Provide the [x, y] coordinate of the cell's center where the given text is located.  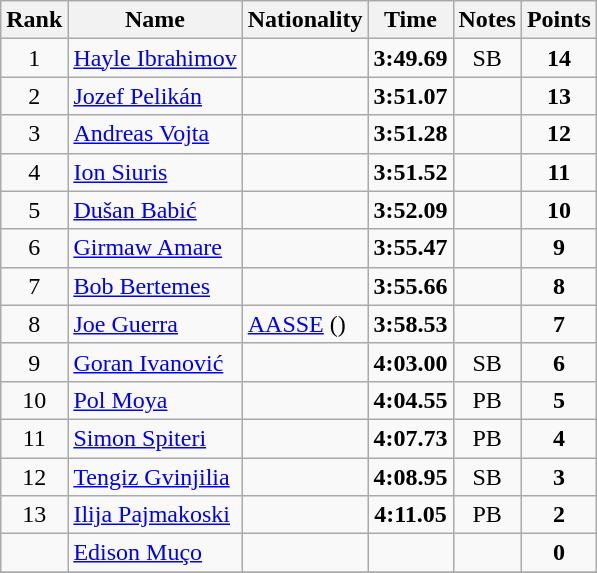
4:08.95 [410, 477]
3:49.69 [410, 58]
3:51.52 [410, 172]
4:03.00 [410, 362]
Nationality [305, 20]
Tengiz Gvinjilia [155, 477]
3:51.07 [410, 96]
3:52.09 [410, 210]
Jozef Pelikán [155, 96]
Pol Moya [155, 400]
Time [410, 20]
0 [558, 553]
Girmaw Amare [155, 248]
Notes [487, 20]
Edison Muço [155, 553]
AASSE () [305, 324]
Dušan Babić [155, 210]
3:51.28 [410, 134]
Andreas Vojta [155, 134]
3:55.47 [410, 248]
Ion Siuris [155, 172]
Hayle Ibrahimov [155, 58]
4:04.55 [410, 400]
Simon Spiteri [155, 438]
4:07.73 [410, 438]
3:55.66 [410, 286]
Goran Ivanović [155, 362]
4:11.05 [410, 515]
Bob Bertemes [155, 286]
3:58.53 [410, 324]
1 [34, 58]
Rank [34, 20]
Joe Guerra [155, 324]
Points [558, 20]
Name [155, 20]
Ilija Pajmakoski [155, 515]
14 [558, 58]
